From the cell containing the given text, extract its center point as (x, y) coordinate. 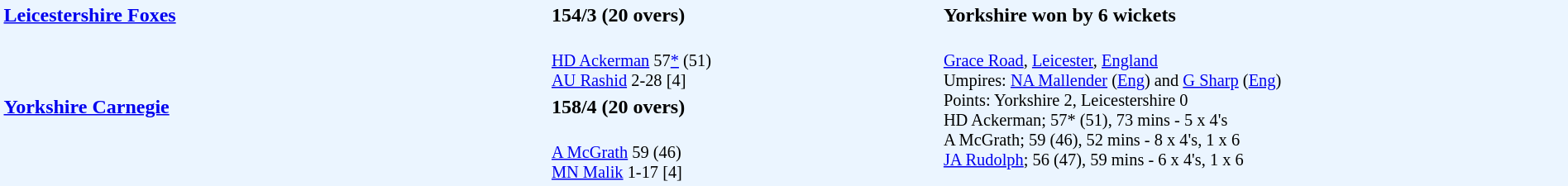
158/4 (20 overs) (744, 107)
Yorkshire won by 6 wickets (1254, 15)
Leicestershire Foxes (275, 47)
A McGrath 59 (46) MN Malik 1-17 [4] (744, 152)
Yorkshire Carnegie (275, 139)
HD Ackerman 57* (51) AU Rashid 2-28 [4] (744, 61)
154/3 (20 overs) (744, 15)
